Return (X, Y) of the center of cell containing provided text 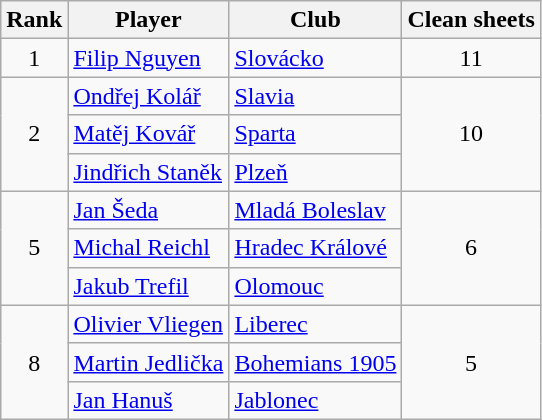
Sparta (316, 134)
Martin Jedlička (148, 362)
Bohemians 1905 (316, 362)
Jakub Trefil (148, 286)
Olomouc (316, 286)
Club (316, 20)
Liberec (316, 324)
Hradec Králové (316, 248)
Rank (34, 20)
Slovácko (316, 58)
Jan Hanuš (148, 400)
Jablonec (316, 400)
Clean sheets (471, 20)
Ondřej Kolář (148, 96)
Matěj Kovář (148, 134)
2 (34, 134)
10 (471, 134)
Plzeň (316, 172)
Mladá Boleslav (316, 210)
Michal Reichl (148, 248)
Jan Šeda (148, 210)
Filip Nguyen (148, 58)
Slavia (316, 96)
6 (471, 248)
1 (34, 58)
Player (148, 20)
8 (34, 362)
Jindřich Staněk (148, 172)
Olivier Vliegen (148, 324)
11 (471, 58)
